Detect which cell encompasses the target text, then output its (x, y) center coordinate. 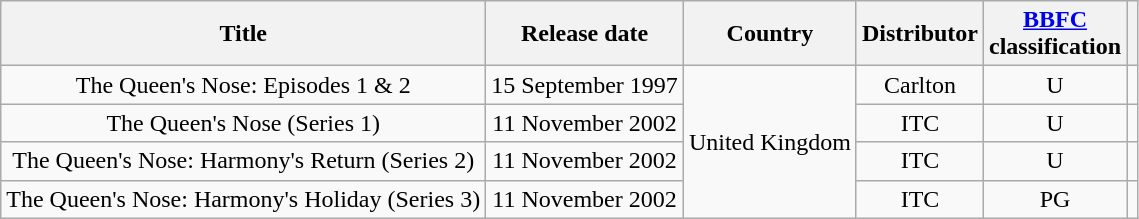
United Kingdom (770, 142)
Country (770, 34)
15 September 1997 (585, 85)
The Queen's Nose: Harmony's Holiday (Series 3) (244, 199)
PG (1056, 199)
Release date (585, 34)
BBFCclassification (1056, 34)
The Queen's Nose: Harmony's Return (Series 2) (244, 161)
Distributor (920, 34)
The Queen's Nose (Series 1) (244, 123)
Title (244, 34)
Carlton (920, 85)
The Queen's Nose: Episodes 1 & 2 (244, 85)
